Capture the cell that displays the provided text and extract its [x, y] central coordinate. 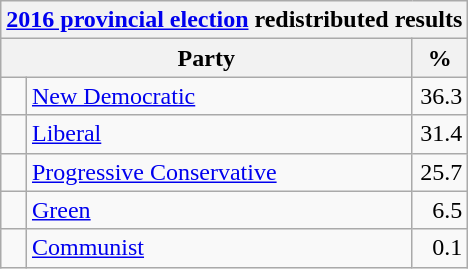
2016 provincial election redistributed results [234, 20]
36.3 [440, 96]
New Democratic [218, 96]
Green [218, 210]
Party [206, 58]
31.4 [440, 134]
25.7 [440, 172]
% [440, 58]
0.1 [440, 248]
Communist [218, 248]
Progressive Conservative [218, 172]
6.5 [440, 210]
Liberal [218, 134]
